Capture the cell that displays the provided text and extract its [x, y] central coordinate. 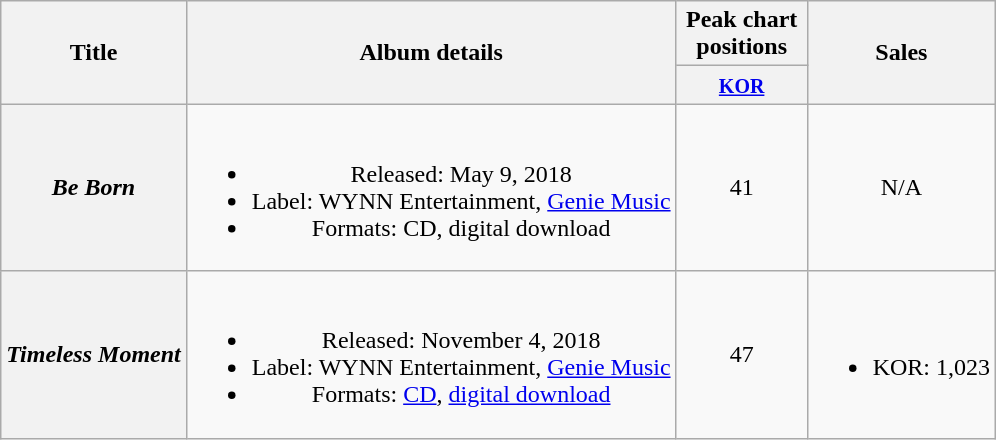
Timeless Moment [94, 354]
Released: November 4, 2018Label: WYNN Entertainment, Genie MusicFormats: CD, digital download [431, 354]
Sales [901, 52]
41 [742, 188]
KOR: 1,023 [901, 354]
Be Born [94, 188]
Released: May 9, 2018Label: WYNN Entertainment, Genie MusicFormats: CD, digital download [431, 188]
N/A [901, 188]
Title [94, 52]
47 [742, 354]
Peak chart positions [742, 34]
Album details [431, 52]
KOR [742, 85]
